Provide the [x, y] coordinate of the cell's center where the given text is located.  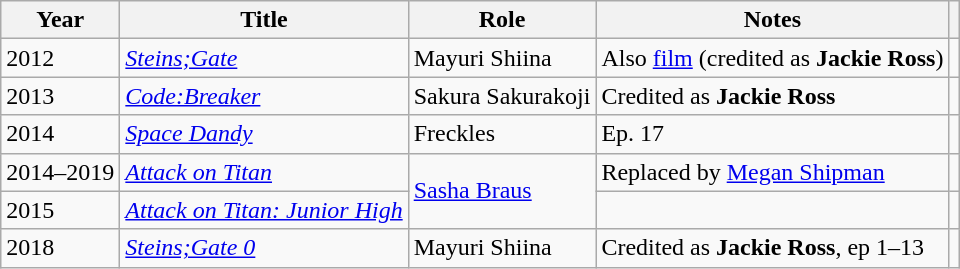
Steins;Gate 0 [264, 248]
Code:Breaker [264, 96]
Ep. 17 [772, 134]
Credited as Jackie Ross, ep 1–13 [772, 248]
Attack on Titan [264, 172]
Freckles [502, 134]
Role [502, 20]
Space Dandy [264, 134]
2015 [60, 210]
2018 [60, 248]
2014 [60, 134]
Replaced by Megan Shipman [772, 172]
2014–2019 [60, 172]
Sakura Sakurakoji [502, 96]
Also film (credited as Jackie Ross) [772, 58]
Credited as Jackie Ross [772, 96]
Sasha Braus [502, 191]
Steins;Gate [264, 58]
Notes [772, 20]
2012 [60, 58]
Title [264, 20]
Attack on Titan: Junior High [264, 210]
Year [60, 20]
2013 [60, 96]
